Find where the given text appears and provide that cell's center as [x, y] coordinate. 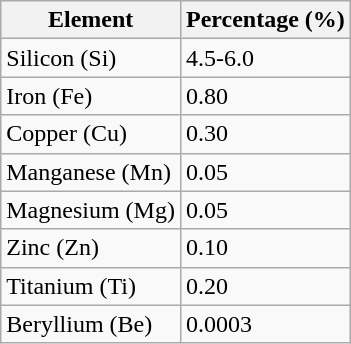
0.20 [265, 286]
Iron (Fe) [91, 96]
0.10 [265, 248]
Element [91, 20]
0.0003 [265, 324]
Manganese (Mn) [91, 172]
Percentage (%) [265, 20]
0.80 [265, 96]
0.30 [265, 134]
Copper (Cu) [91, 134]
Magnesium (Mg) [91, 210]
Zinc (Zn) [91, 248]
4.5-6.0 [265, 58]
Silicon (Si) [91, 58]
Beryllium (Be) [91, 324]
Titanium (Ti) [91, 286]
